From the cell containing the given text, extract its center point as [X, Y] coordinate. 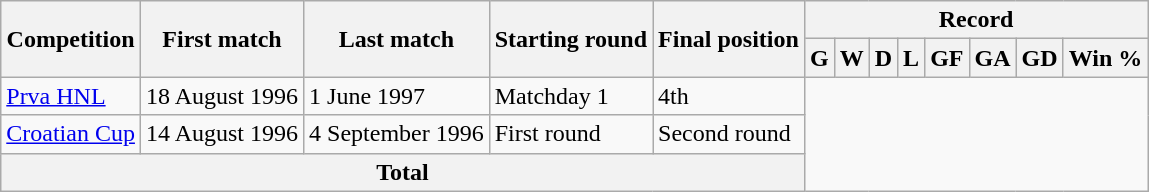
GD [1040, 58]
First round [570, 134]
Competition [71, 39]
Last match [397, 39]
1 June 1997 [397, 96]
Total [403, 172]
GF [947, 58]
Croatian Cup [71, 134]
Win % [1106, 58]
First match [222, 39]
14 August 1996 [222, 134]
Starting round [570, 39]
Final position [729, 39]
Matchday 1 [570, 96]
Record [976, 20]
L [912, 58]
D [883, 58]
GA [992, 58]
4 September 1996 [397, 134]
Second round [729, 134]
18 August 1996 [222, 96]
4th [729, 96]
Prva HNL [71, 96]
G [819, 58]
W [852, 58]
